Scan for the cell matching the given text and deliver its (x, y) coordinate at center. 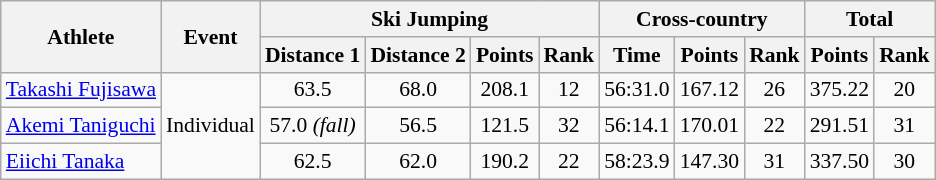
Individual (210, 126)
62.0 (418, 162)
Eiichi Tanaka (81, 162)
167.12 (710, 90)
62.5 (312, 162)
32 (570, 126)
208.1 (505, 90)
56:14.1 (636, 126)
30 (904, 162)
291.51 (840, 126)
68.0 (418, 90)
Ski Jumping (430, 19)
Takashi Fujisawa (81, 90)
58:23.9 (636, 162)
56:31.0 (636, 90)
Distance 2 (418, 55)
Athlete (81, 36)
Akemi Taniguchi (81, 126)
190.2 (505, 162)
121.5 (505, 126)
Cross-country (702, 19)
337.50 (840, 162)
57.0 (fall) (312, 126)
20 (904, 90)
26 (774, 90)
56.5 (418, 126)
12 (570, 90)
Time (636, 55)
Distance 1 (312, 55)
375.22 (840, 90)
Total (870, 19)
170.01 (710, 126)
Event (210, 36)
147.30 (710, 162)
63.5 (312, 90)
